Search for the cell housing the specified text and yield its (X, Y) center coordinate. 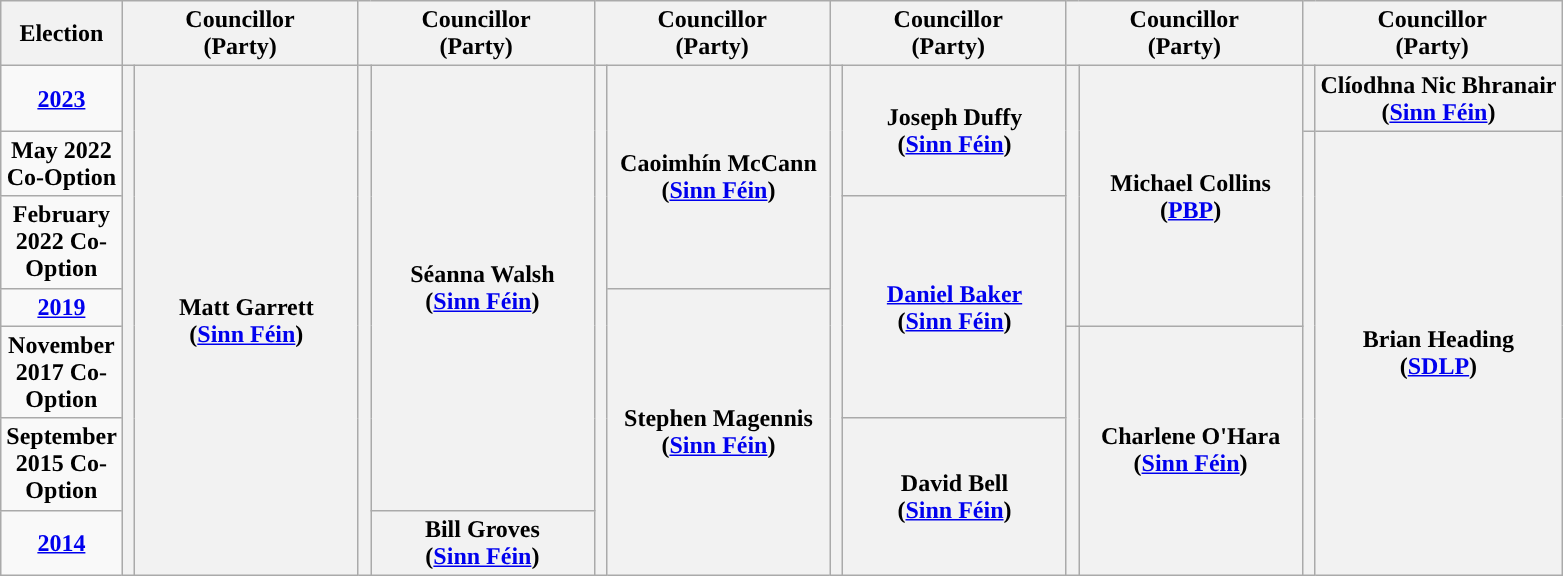
David Bell (Sinn Féin) (955, 496)
Election (62, 34)
Clíodhna Nic Bhranair (Sinn Féin) (1438, 98)
May 2022 Co-Option (62, 164)
2023 (62, 98)
Michael Collins (PBP) (1191, 196)
Stephen Magennis (Sinn Féin) (719, 432)
September 2015 Co-Option (62, 464)
Daniel Baker (Sinn Féin) (955, 307)
Séanna Walsh (Sinn Féin) (483, 288)
Matt Garrett (Sinn Féin) (247, 320)
Brian Heading (SDLP) (1438, 353)
2014 (62, 542)
Charlene O'Hara (Sinn Féin) (1191, 450)
February 2022 Co-Option (62, 242)
2019 (62, 307)
Joseph Duffy (Sinn Féin) (955, 131)
Caoimhín McCann (Sinn Féin) (719, 177)
Bill Groves (Sinn Féin) (483, 542)
November 2017 Co-Option (62, 372)
